Locate the cell with the specified text and output its (X, Y) center coordinate. 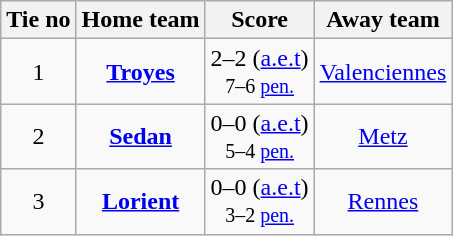
Lorient (140, 202)
Rennes (383, 202)
Troyes (140, 72)
Away team (383, 20)
0–0 (a.e.t) 5–4 pen. (260, 136)
0–0 (a.e.t) 3–2 pen. (260, 202)
Home team (140, 20)
Sedan (140, 136)
Score (260, 20)
Tie no (38, 20)
Metz (383, 136)
2–2 (a.e.t) 7–6 pen. (260, 72)
1 (38, 72)
2 (38, 136)
3 (38, 202)
Valenciennes (383, 72)
